Output the [x, y] coordinate of the center of the cell containing the given text.  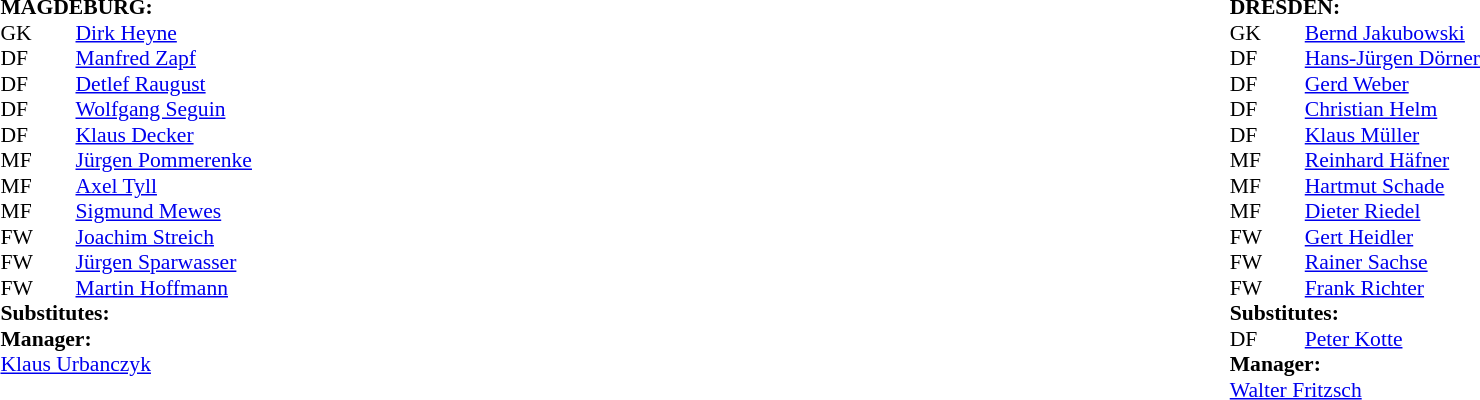
Jürgen Sparwasser [164, 263]
Manfred Zapf [164, 59]
Joachim Streich [164, 237]
Manager: [126, 339]
Klaus Urbanczyk [126, 365]
Klaus Decker [164, 135]
Substitutes: [126, 313]
Martin Hoffmann [164, 288]
Axel Tyll [164, 186]
Wolfgang Seguin [164, 109]
Dirk Heyne [164, 33]
Jürgen Pommerenke [164, 161]
Sigmund Mewes [164, 211]
Detlef Raugust [164, 84]
